Search for the cell housing the specified text and yield its [X, Y] center coordinate. 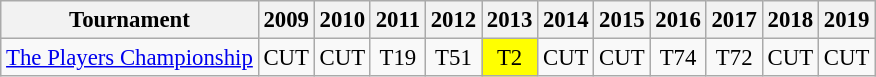
T74 [678, 58]
2014 [566, 20]
2018 [790, 20]
2009 [286, 20]
2017 [734, 20]
2016 [678, 20]
2010 [342, 20]
2019 [846, 20]
Tournament [130, 20]
T51 [453, 58]
T72 [734, 58]
2015 [622, 20]
The Players Championship [130, 58]
2012 [453, 20]
2013 [510, 20]
2011 [398, 20]
T2 [510, 58]
T19 [398, 58]
